Scan for the cell matching the given text and deliver its (x, y) coordinate at center. 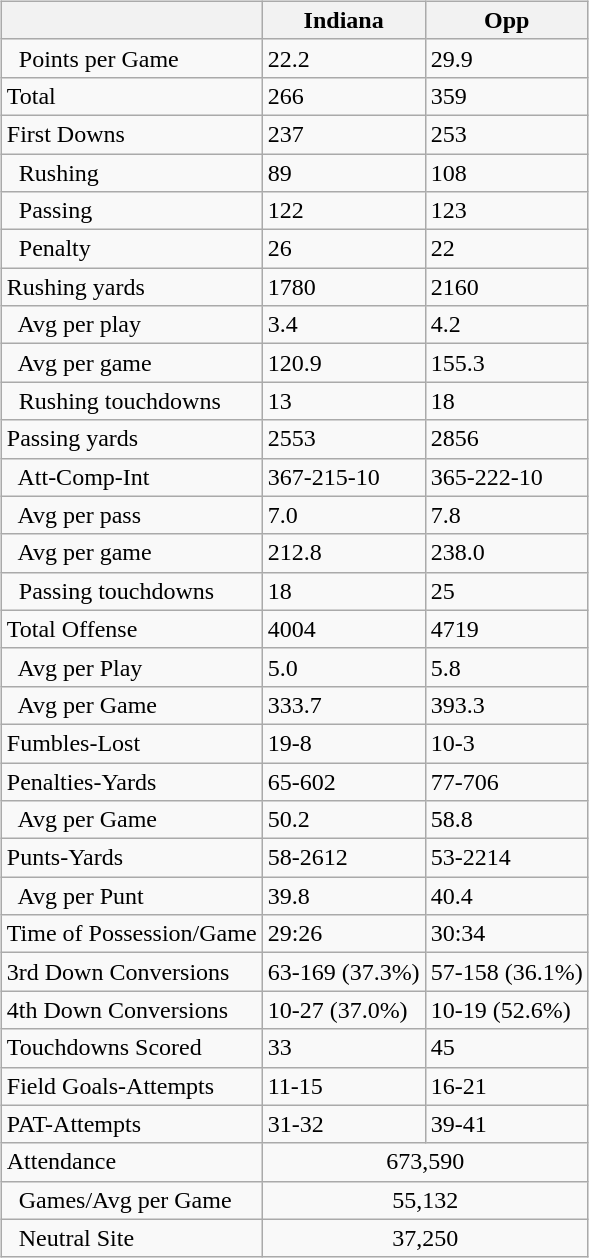
25 (506, 591)
Avg per pass (132, 515)
155.3 (506, 363)
Rushing yards (132, 287)
212.8 (344, 553)
29:26 (344, 934)
333.7 (344, 705)
Games/Avg per Game (132, 1200)
Neutral Site (132, 1238)
Total (132, 96)
39-41 (506, 1124)
4.2 (506, 325)
365-222-10 (506, 477)
19-8 (344, 743)
10-19 (52.6%) (506, 1010)
63-169 (37.3%) (344, 972)
Rushing (132, 173)
7.8 (506, 515)
13 (344, 401)
58.8 (506, 820)
77-706 (506, 781)
Indiana (344, 20)
Avg per play (132, 325)
3.4 (344, 325)
2160 (506, 287)
Total Offense (132, 629)
Punts-Yards (132, 858)
58-2612 (344, 858)
Opp (506, 20)
Passing touchdowns (132, 591)
3rd Down Conversions (132, 972)
30:34 (506, 934)
393.3 (506, 705)
16-21 (506, 1086)
237 (344, 134)
Time of Possession/Game (132, 934)
31-32 (344, 1124)
Touchdowns Scored (132, 1048)
PAT-Attempts (132, 1124)
5.0 (344, 667)
4th Down Conversions (132, 1010)
Avg per Play (132, 667)
Avg per Punt (132, 896)
33 (344, 1048)
89 (344, 173)
Passing (132, 211)
123 (506, 211)
2856 (506, 439)
Attendance (132, 1162)
10-3 (506, 743)
4004 (344, 629)
11-15 (344, 1086)
22 (506, 249)
266 (344, 96)
Penalties-Yards (132, 781)
53-2214 (506, 858)
45 (506, 1048)
253 (506, 134)
359 (506, 96)
5.8 (506, 667)
Penalty (132, 249)
55,132 (425, 1200)
39.8 (344, 896)
Passing yards (132, 439)
40.4 (506, 896)
4719 (506, 629)
367-215-10 (344, 477)
238.0 (506, 553)
57-158 (36.1%) (506, 972)
122 (344, 211)
Att-Comp-Int (132, 477)
10-27 (37.0%) (344, 1010)
50.2 (344, 820)
29.9 (506, 58)
7.0 (344, 515)
Points per Game (132, 58)
37,250 (425, 1238)
First Downs (132, 134)
Fumbles-Lost (132, 743)
673,590 (425, 1162)
65-602 (344, 781)
22.2 (344, 58)
108 (506, 173)
Field Goals-Attempts (132, 1086)
2553 (344, 439)
Rushing touchdowns (132, 401)
26 (344, 249)
120.9 (344, 363)
1780 (344, 287)
